Pinpoint the cell where the given text exists, returning its (X, Y) midpoint coordinate. 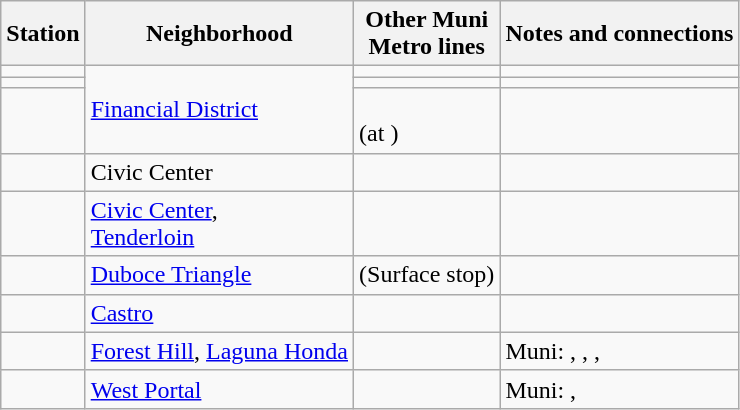
Neighborhood (219, 34)
West Portal (219, 389)
Financial District (219, 110)
(Surface stop) (427, 275)
Other MuniMetro lines (427, 34)
Station (43, 34)
Duboce Triangle (219, 275)
Muni: , (620, 389)
(at ) (427, 120)
Civic Center (219, 172)
Castro (219, 313)
Civic Center,Tenderloin (219, 224)
Muni: , , , (620, 351)
Notes and connections (620, 34)
Forest Hill, Laguna Honda (219, 351)
